Capture the cell that displays the provided text and extract its [x, y] central coordinate. 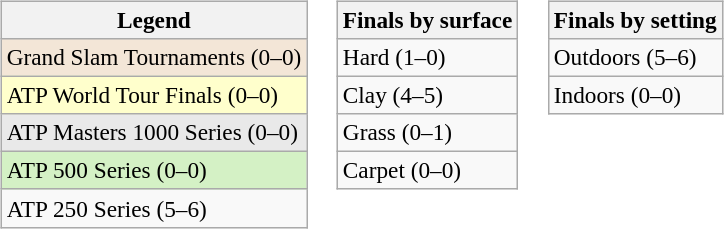
ATP World Tour Finals (0–0) [154, 95]
ATP 250 Series (5–6) [154, 208]
Finals by setting [635, 20]
ATP Masters 1000 Series (0–0) [154, 133]
Hard (1–0) [427, 57]
Clay (4–5) [427, 95]
Legend [154, 20]
Carpet (0–0) [427, 171]
ATP 500 Series (0–0) [154, 171]
Outdoors (5–6) [635, 57]
Indoors (0–0) [635, 95]
Grass (0–1) [427, 133]
Finals by surface [427, 20]
Grand Slam Tournaments (0–0) [154, 57]
